Provide the [x, y] coordinate of the cell's center where the given text is located.  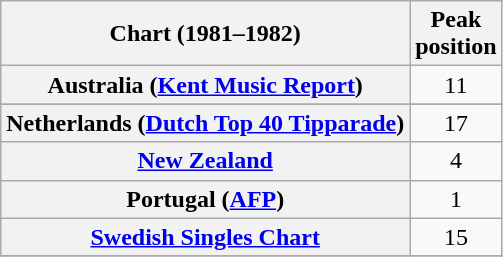
Peakposition [456, 34]
Portugal (AFP) [206, 199]
Netherlands (Dutch Top 40 Tipparade) [206, 123]
New Zealand [206, 161]
Swedish Singles Chart [206, 237]
17 [456, 123]
1 [456, 199]
11 [456, 85]
15 [456, 237]
Chart (1981–1982) [206, 34]
Australia (Kent Music Report) [206, 85]
4 [456, 161]
